Pinpoint the cell where the given text exists, returning its [x, y] midpoint coordinate. 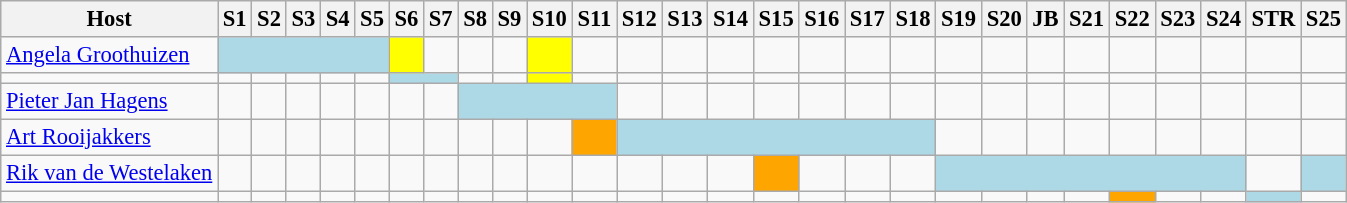
S18 [913, 19]
S14 [731, 19]
S16 [822, 19]
JB [1046, 19]
S8 [475, 19]
S4 [338, 19]
S7 [441, 19]
S2 [269, 19]
S23 [1178, 19]
Angela Groothuizen [110, 55]
S3 [303, 19]
S6 [406, 19]
S21 [1087, 19]
S9 [509, 19]
S24 [1224, 19]
S17 [868, 19]
S10 [550, 19]
Rik van de Westelaken [110, 173]
S5 [372, 19]
S20 [1004, 19]
Pieter Jan Hagens [110, 101]
S25 [1324, 19]
STR [1273, 19]
S1 [235, 19]
S15 [776, 19]
Art Rooijakkers [110, 137]
S19 [959, 19]
S12 [639, 19]
S22 [1132, 19]
S13 [685, 19]
S11 [594, 19]
Host [110, 19]
